Identify which cell holds the provided text, then report its [X, Y] central coordinate. 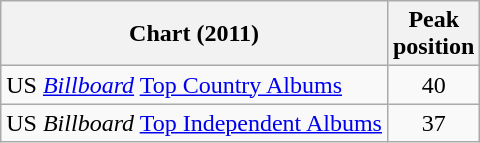
US Billboard Top Independent Albums [194, 123]
37 [433, 123]
Chart (2011) [194, 34]
US Billboard Top Country Albums [194, 85]
Peakposition [433, 34]
40 [433, 85]
